Return (X, Y) of the center of cell containing provided text 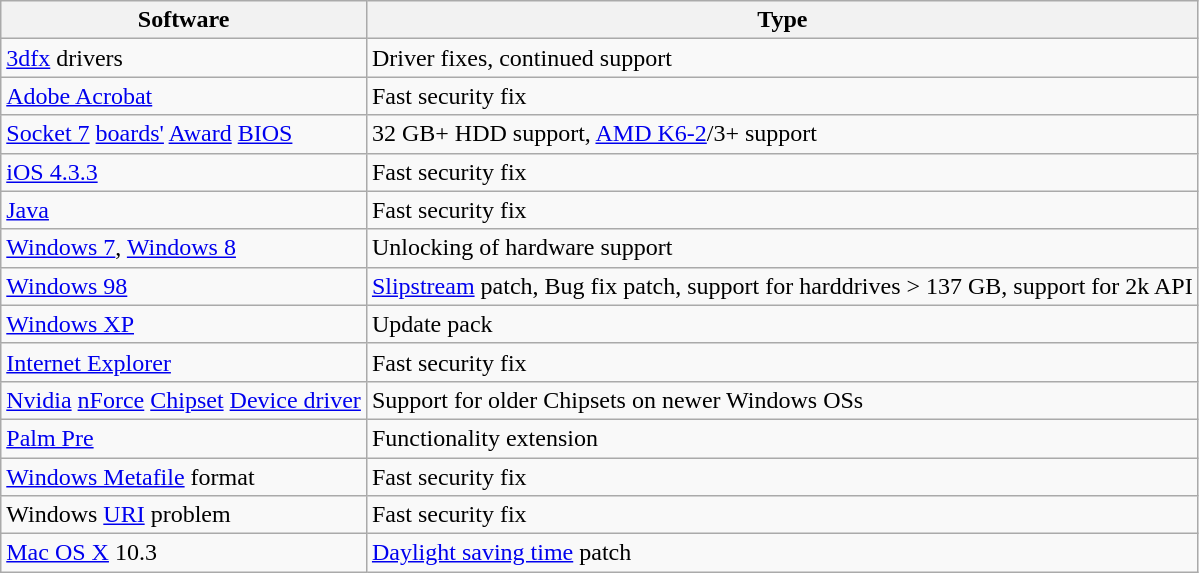
Adobe Acrobat (184, 96)
iOS 4.3.3 (184, 172)
Windows XP (184, 324)
Windows 7, Windows 8 (184, 248)
Update pack (782, 324)
Slipstream patch, Bug fix patch, support for harddrives > 137 GB, support for 2k API (782, 286)
Java (184, 210)
Daylight saving time patch (782, 553)
Palm Pre (184, 438)
Type (782, 20)
Nvidia nForce Chipset Device driver (184, 400)
Unlocking of hardware support (782, 248)
Functionality extension (782, 438)
Mac OS X 10.3 (184, 553)
Driver fixes, continued support (782, 58)
Socket 7 boards' Award BIOS (184, 134)
Windows 98 (184, 286)
32 GB+ HDD support, AMD K6-2/3+ support (782, 134)
Windows Metafile format (184, 477)
3dfx drivers (184, 58)
Support for older Chipsets on newer Windows OSs (782, 400)
Internet Explorer (184, 362)
Windows URI problem (184, 515)
Software (184, 20)
